Return (x, y) of the center of cell containing provided text 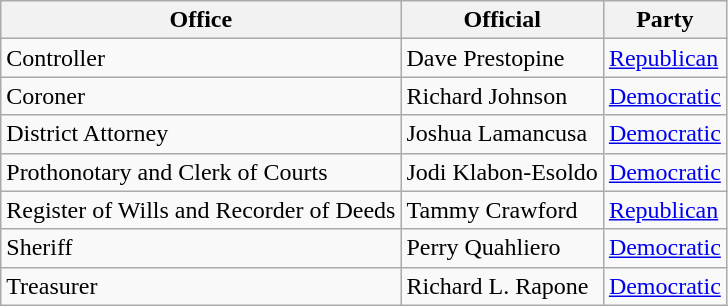
Party (664, 20)
Dave Prestopine (502, 58)
Office (201, 20)
Controller (201, 58)
District Attorney (201, 134)
Register of Wills and Recorder of Deeds (201, 210)
Prothonotary and Clerk of Courts (201, 172)
Coroner (201, 96)
Sheriff (201, 248)
Official (502, 20)
Tammy Crawford (502, 210)
Joshua Lamancusa (502, 134)
Richard Johnson (502, 96)
Treasurer (201, 286)
Jodi Klabon-Esoldo (502, 172)
Perry Quahliero (502, 248)
Richard L. Rapone (502, 286)
